Provide the [x, y] coordinate of the cell's center where the given text is located.  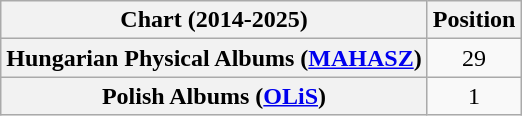
Position [474, 20]
29 [474, 58]
1 [474, 96]
Chart (2014-2025) [214, 20]
Hungarian Physical Albums (MAHASZ) [214, 58]
Polish Albums (OLiS) [214, 96]
